For the text-containing cell, return its midpoint in (x, y) coordinate format. 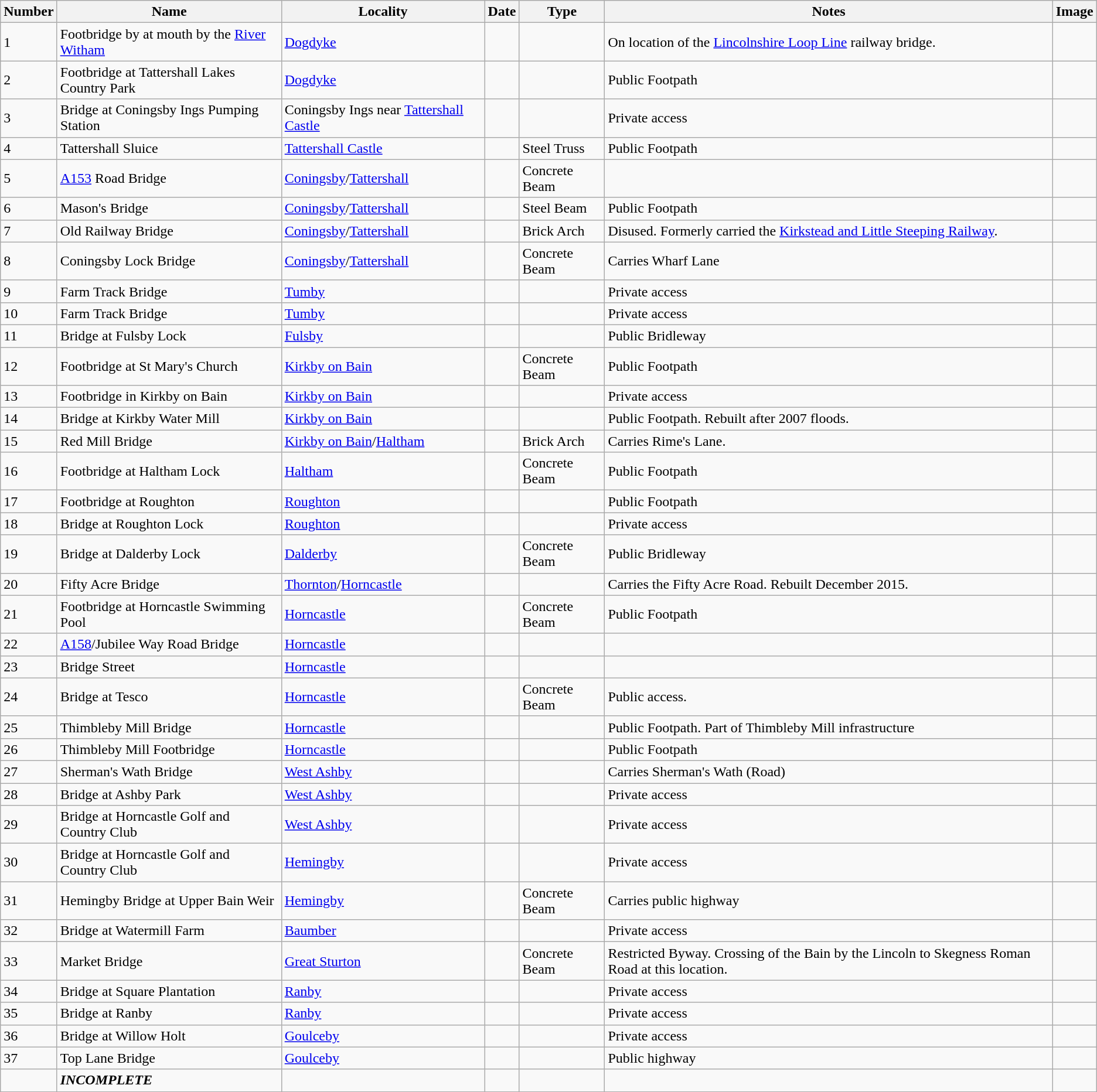
Footbridge at Horncastle Swimming Pool (169, 614)
2 (29, 80)
14 (29, 419)
22 (29, 644)
Bridge at Ashby Park (169, 794)
Footbridge by at mouth by the River Witham (169, 42)
25 (29, 727)
Locality (383, 12)
20 (29, 584)
Great Sturton (383, 961)
Footbridge at St Mary's Church (169, 366)
9 (29, 291)
Bridge at Tesco (169, 697)
Tattershall Sluice (169, 148)
Bridge at Roughton Lock (169, 524)
21 (29, 614)
Disused. Formerly carried the Kirkstead and Little Steeping Railway. (829, 231)
INCOMPLETE (169, 1080)
27 (29, 772)
29 (29, 825)
Bridge Street (169, 667)
Steel Truss (562, 148)
Fifty Acre Bridge (169, 584)
Baumber (383, 931)
Tattershall Castle (383, 148)
24 (29, 697)
Public Footpath. Rebuilt after 2007 floods. (829, 419)
17 (29, 501)
Type (562, 12)
Bridge at Watermill Farm (169, 931)
Public highway (829, 1058)
Dalderby (383, 554)
Restricted Byway. Crossing of the Bain by the Lincoln to Skegness Roman Road at this location. (829, 961)
Steel Beam (562, 209)
5 (29, 178)
33 (29, 961)
Coningsby Lock Bridge (169, 261)
18 (29, 524)
10 (29, 313)
Hemingby Bridge at Upper Bain Weir (169, 901)
8 (29, 261)
34 (29, 991)
Thimbleby Mill Bridge (169, 727)
Carries public highway (829, 901)
4 (29, 148)
23 (29, 667)
Old Railway Bridge (169, 231)
Bridge at Dalderby Lock (169, 554)
Footbridge in Kirkby on Bain (169, 397)
6 (29, 209)
Date (502, 12)
Carries the Fifty Acre Road. Rebuilt December 2015. (829, 584)
19 (29, 554)
12 (29, 366)
Image (1075, 12)
Number (29, 12)
On location of the Lincolnshire Loop Line railway bridge. (829, 42)
Bridge at Ranby (169, 1013)
Notes (829, 12)
Footbridge at Roughton (169, 501)
32 (29, 931)
37 (29, 1058)
Footbridge at Tattershall Lakes Country Park (169, 80)
Sherman's Wath Bridge (169, 772)
Market Bridge (169, 961)
Public Footpath. Part of Thimbleby Mill infrastructure (829, 727)
31 (29, 901)
Bridge at Coningsby Ings Pumping Station (169, 118)
Bridge at Kirkby Water Mill (169, 419)
Kirkby on Bain/Haltham (383, 441)
30 (29, 862)
Carries Sherman's Wath (Road) (829, 772)
Carries Wharf Lane (829, 261)
26 (29, 749)
Public access. (829, 697)
Haltham (383, 471)
Bridge at Fulsby Lock (169, 336)
35 (29, 1013)
Name (169, 12)
Top Lane Bridge (169, 1058)
Fulsby (383, 336)
A153 Road Bridge (169, 178)
28 (29, 794)
A158/Jubilee Way Road Bridge (169, 644)
Coningsby Ings near Tattershall Castle (383, 118)
Thimbleby Mill Footbridge (169, 749)
13 (29, 397)
16 (29, 471)
36 (29, 1036)
1 (29, 42)
Thornton/Horncastle (383, 584)
Footbridge at Haltham Lock (169, 471)
Carries Rime's Lane. (829, 441)
Bridge at Willow Holt (169, 1036)
11 (29, 336)
7 (29, 231)
Red Mill Bridge (169, 441)
Bridge at Square Plantation (169, 991)
15 (29, 441)
3 (29, 118)
Mason's Bridge (169, 209)
